Provide the (x, y) coordinate of the cell's center where the given text is located.  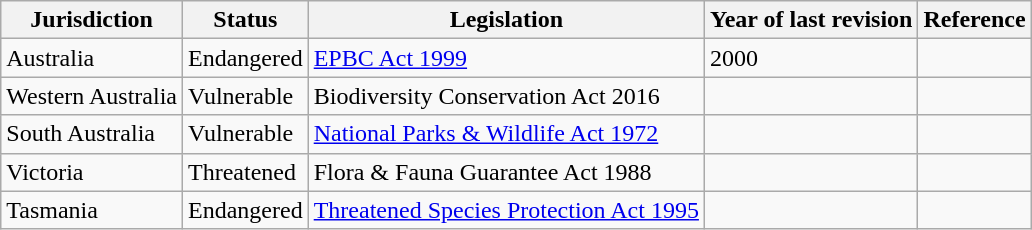
Threatened (246, 172)
Tasmania (92, 210)
Victoria (92, 172)
EPBC Act 1999 (506, 58)
Australia (92, 58)
Status (246, 20)
Year of last revision (810, 20)
2000 (810, 58)
Flora & Fauna Guarantee Act 1988 (506, 172)
South Australia (92, 134)
Threatened Species Protection Act 1995 (506, 210)
Jurisdiction (92, 20)
Legislation (506, 20)
National Parks & Wildlife Act 1972 (506, 134)
Biodiversity Conservation Act 2016 (506, 96)
Reference (974, 20)
Western Australia (92, 96)
